Scan for the cell matching the given text and deliver its [x, y] coordinate at center. 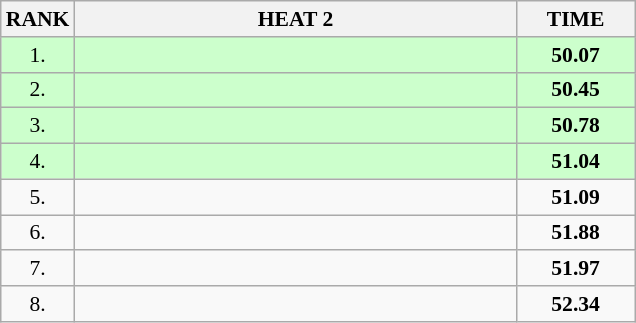
51.04 [576, 162]
51.88 [576, 233]
5. [38, 197]
7. [38, 269]
TIME [576, 19]
2. [38, 90]
51.09 [576, 197]
50.07 [576, 55]
6. [38, 233]
RANK [38, 19]
3. [38, 126]
51.97 [576, 269]
52.34 [576, 304]
4. [38, 162]
50.78 [576, 126]
1. [38, 55]
HEAT 2 [295, 19]
50.45 [576, 90]
8. [38, 304]
